Search for the cell housing the specified text and yield its (X, Y) center coordinate. 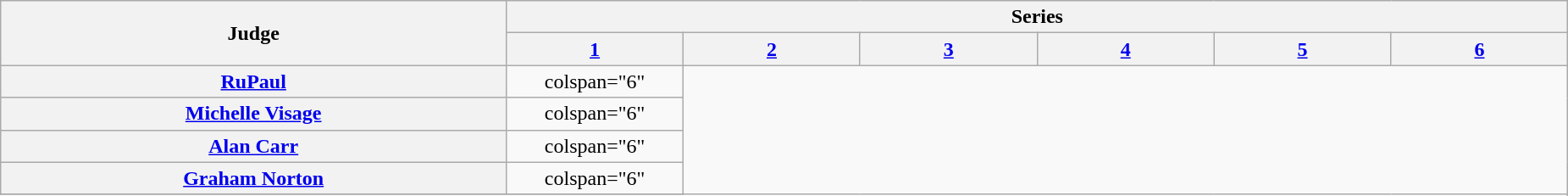
1 (595, 49)
Series (1037, 17)
Judge (254, 33)
RuPaul (254, 81)
2 (773, 49)
5 (1303, 49)
6 (1479, 49)
3 (949, 49)
Alan Carr (254, 146)
Michelle Visage (254, 114)
Graham Norton (254, 178)
4 (1125, 49)
